Return the [X, Y] coordinate for the center point of the cell that contains the specified text.  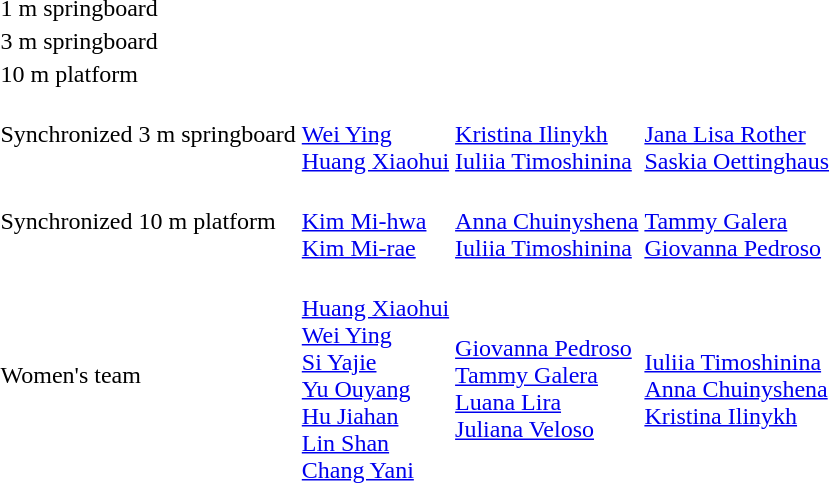
Kristina IlinykhIuliia Timoshinina [547, 134]
Wei YingHuang Xiaohui [375, 134]
Kim Mi-hwaKim Mi-rae [375, 221]
Anna ChuinyshenaIuliia Timoshinina [547, 221]
